Determine the (x, y) coordinate at the center of the cell enclosing the given text.  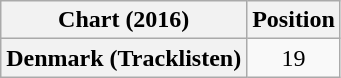
Denmark (Tracklisten) (124, 58)
19 (294, 58)
Position (294, 20)
Chart (2016) (124, 20)
